Extract the (x, y) coordinate from the center of the cell holding the provided text.  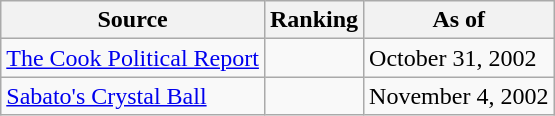
As of (459, 20)
The Cook Political Report (133, 58)
October 31, 2002 (459, 58)
November 4, 2002 (459, 96)
Ranking (314, 20)
Sabato's Crystal Ball (133, 96)
Source (133, 20)
